Extract the (X, Y) coordinate from the center of the cell holding the provided text.  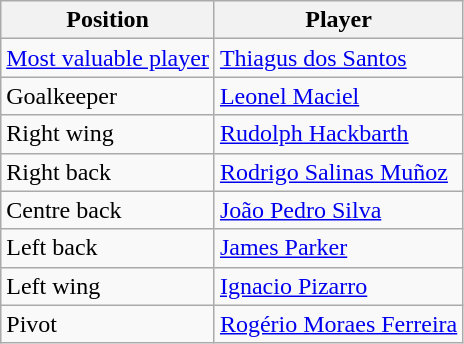
Leonel Maciel (338, 96)
Centre back (108, 210)
Left back (108, 248)
Right wing (108, 134)
Rudolph Hackbarth (338, 134)
Player (338, 20)
Most valuable player (108, 58)
Pivot (108, 324)
João Pedro Silva (338, 210)
Position (108, 20)
Right back (108, 172)
James Parker (338, 248)
Rodrigo Salinas Muñoz (338, 172)
Ignacio Pizarro (338, 286)
Thiagus dos Santos (338, 58)
Rogério Moraes Ferreira (338, 324)
Left wing (108, 286)
Goalkeeper (108, 96)
